Return the [x, y] coordinate for the center point of the cell that contains the specified text.  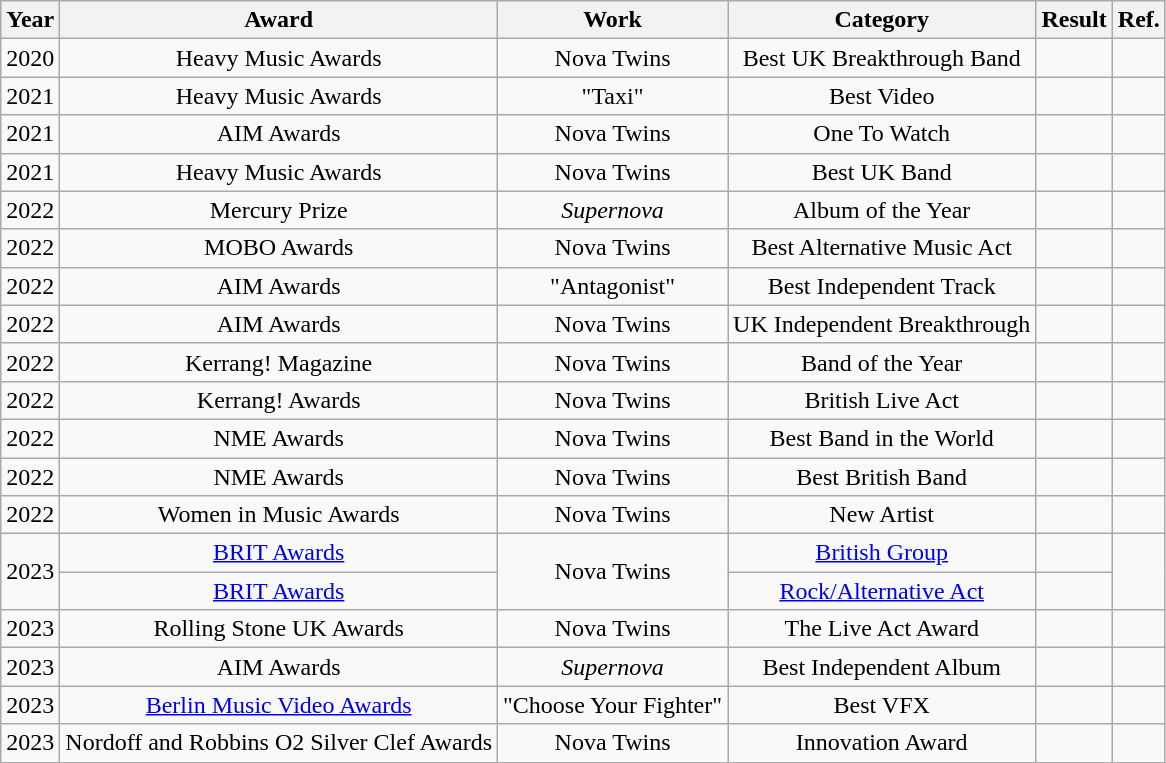
Women in Music Awards [279, 515]
Rock/Alternative Act [882, 591]
Best Alternative Music Act [882, 248]
Best Band in the World [882, 438]
Kerrang! Awards [279, 400]
Album of the Year [882, 210]
Berlin Music Video Awards [279, 705]
Best Independent Track [882, 286]
British Live Act [882, 400]
2020 [30, 58]
British Group [882, 553]
New Artist [882, 515]
Year [30, 20]
Award [279, 20]
Best Independent Album [882, 667]
Ref. [1138, 20]
Best Video [882, 96]
Best UK Band [882, 172]
Kerrang! Magazine [279, 362]
"Taxi" [613, 96]
The Live Act Award [882, 629]
Category [882, 20]
One To Watch [882, 134]
Result [1074, 20]
Mercury Prize [279, 210]
Rolling Stone UK Awards [279, 629]
"Choose Your Fighter" [613, 705]
Best British Band [882, 477]
Nordoff and Robbins O2 Silver Clef Awards [279, 743]
"Antagonist" [613, 286]
UK Independent Breakthrough [882, 324]
MOBO Awards [279, 248]
Band of the Year [882, 362]
Best UK Breakthrough Band [882, 58]
Innovation Award [882, 743]
Best VFX [882, 705]
Work [613, 20]
